Output the (x, y) coordinate of the center of the cell containing the given text.  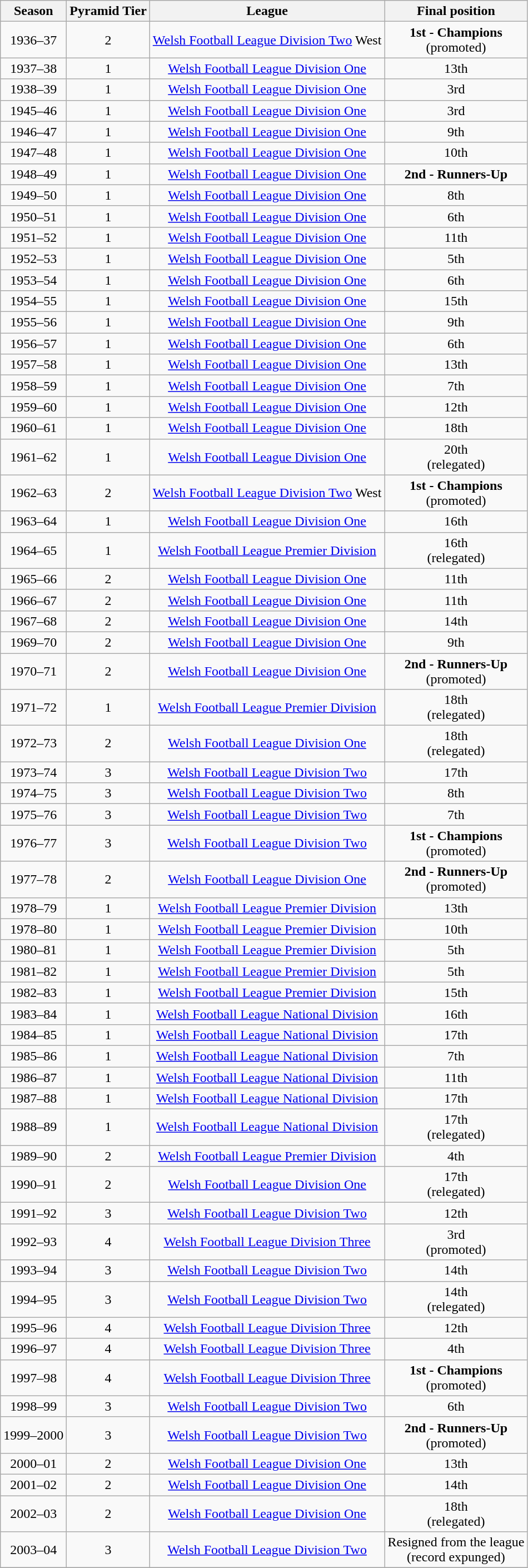
Season (33, 11)
1956–57 (33, 344)
1959–60 (33, 407)
1989–90 (33, 1156)
1952–53 (33, 259)
1990–91 (33, 1184)
1977–78 (33, 880)
1970–71 (33, 671)
1986–87 (33, 1077)
2003–04 (33, 1550)
1937–38 (33, 68)
1974–75 (33, 793)
1948–49 (33, 174)
1998–99 (33, 1406)
14th(relegated) (456, 1299)
1983–84 (33, 1014)
1947–48 (33, 153)
1960–61 (33, 428)
1966–67 (33, 600)
2002–03 (33, 1514)
1958–59 (33, 386)
1938–39 (33, 90)
1985–86 (33, 1056)
1945–46 (33, 111)
1950–51 (33, 216)
Pyramid Tier (108, 11)
1955–56 (33, 322)
1957–58 (33, 365)
Resigned from the league(record expunged) (456, 1550)
1984–85 (33, 1035)
1964–65 (33, 550)
2001–02 (33, 1485)
1946–47 (33, 132)
1936–37 (33, 40)
1951–52 (33, 237)
1971–72 (33, 707)
3rd(promoted) (456, 1242)
2nd - Runners-Up (456, 174)
1978–80 (33, 929)
1996–97 (33, 1349)
1999–2000 (33, 1435)
1978–79 (33, 908)
1963–64 (33, 522)
18th (456, 428)
1994–95 (33, 1299)
2000–01 (33, 1463)
1969–70 (33, 642)
1980–81 (33, 950)
1967–68 (33, 621)
1976–77 (33, 843)
1961–62 (33, 457)
1981–82 (33, 971)
1991–92 (33, 1213)
1988–89 (33, 1128)
1993–94 (33, 1271)
1973–74 (33, 772)
1997–98 (33, 1378)
1982–83 (33, 993)
1965–66 (33, 579)
1992–93 (33, 1242)
1975–76 (33, 815)
1954–55 (33, 301)
1987–88 (33, 1099)
1953–54 (33, 280)
1995–96 (33, 1328)
1949–50 (33, 195)
League (267, 11)
1972–73 (33, 744)
16th(relegated) (456, 550)
Final position (456, 11)
1962–63 (33, 493)
20th(relegated) (456, 457)
